Detect which cell encompasses the target text, then output its [X, Y] center coordinate. 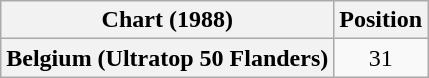
Belgium (Ultratop 50 Flanders) [168, 58]
Chart (1988) [168, 20]
31 [381, 58]
Position [381, 20]
